Provide the (x, y) coordinate of the cell's center where the given text is located.  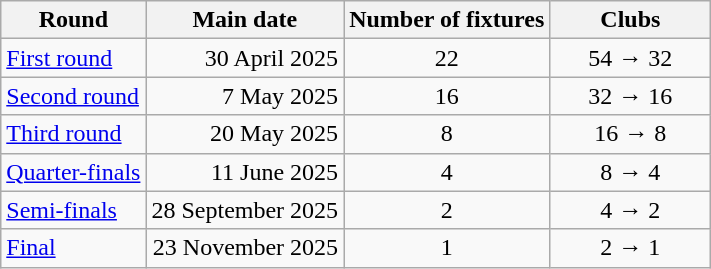
Second round (74, 96)
7 May 2025 (245, 96)
1 (447, 248)
Final (74, 248)
Round (74, 20)
11 June 2025 (245, 172)
Main date (245, 20)
Third round (74, 134)
Semi-finals (74, 210)
20 May 2025 (245, 134)
28 September 2025 (245, 210)
2 → 1 (630, 248)
8 (447, 134)
32 → 16 (630, 96)
54 → 32 (630, 58)
Quarter-finals (74, 172)
Clubs (630, 20)
4 (447, 172)
First round (74, 58)
22 (447, 58)
2 (447, 210)
Number of fixtures (447, 20)
16 → 8 (630, 134)
23 November 2025 (245, 248)
4 → 2 (630, 210)
16 (447, 96)
8 → 4 (630, 172)
30 April 2025 (245, 58)
